Find where the given text appears and provide that cell's center as (x, y) coordinate. 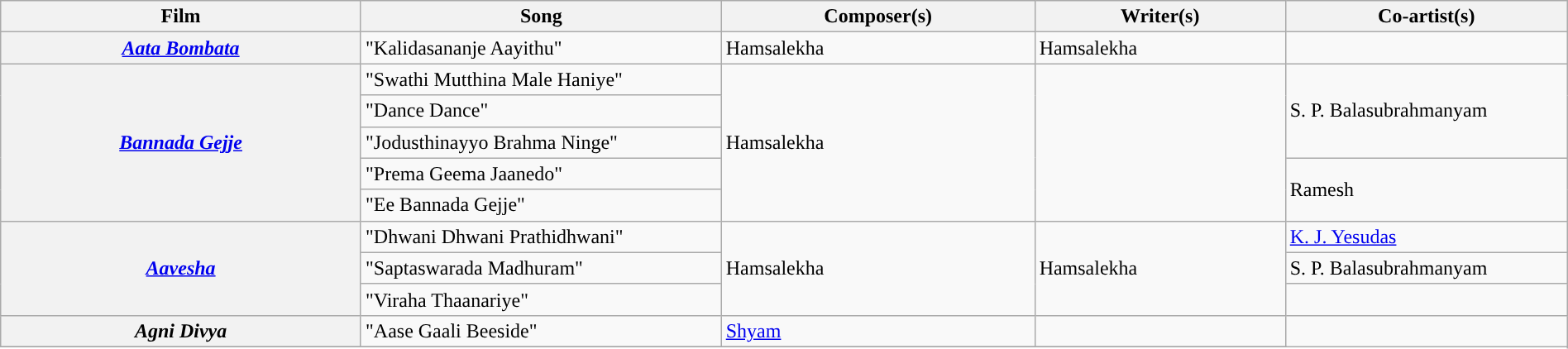
"Ee Bannada Gejje" (541, 205)
Composer(s) (878, 17)
Co-artist(s) (1426, 17)
Shyam (878, 331)
"Jodusthinayyo Brahma Ninge" (541, 142)
Aavesha (181, 268)
"Dance Dance" (541, 111)
"Viraha Thaanariye" (541, 299)
K. J. Yesudas (1426, 237)
Film (181, 17)
Song (541, 17)
Aata Bombata (181, 48)
Ramesh (1426, 189)
Bannada Gejje (181, 142)
"Aase Gaali Beeside" (541, 331)
Writer(s) (1159, 17)
"Saptaswarada Madhuram" (541, 268)
"Prema Geema Jaanedo" (541, 174)
"Dhwani Dhwani Prathidhwani" (541, 237)
"Kalidasananje Aayithu" (541, 48)
Agni Divya (181, 331)
"Swathi Mutthina Male Haniye" (541, 79)
